Determine the [x, y] coordinate at the center of the cell enclosing the given text.  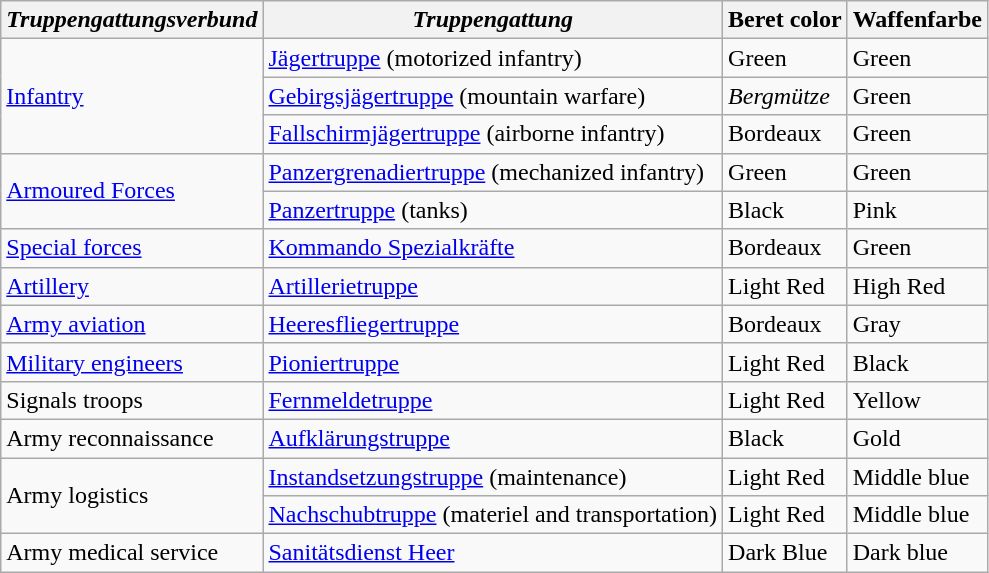
Instandsetzungstruppe (maintenance) [493, 477]
Dark blue [917, 553]
Sanitätsdienst Heer [493, 553]
Infantry [132, 96]
Pink [917, 210]
Gold [917, 438]
Waffenfarbe [917, 20]
Artillerietruppe [493, 286]
Special forces [132, 248]
Panzertruppe (tanks) [493, 210]
Truppengattung [493, 20]
Fernmeldetruppe [493, 400]
Nachschubtruppe (materiel and transportation) [493, 515]
Army reconnaissance [132, 438]
Pioniertruppe [493, 362]
Truppengattungsverbund [132, 20]
Aufklärungstruppe [493, 438]
Artillery [132, 286]
Armoured Forces [132, 191]
Signals troops [132, 400]
Fallschirmjägertruppe (airborne infantry) [493, 134]
Gebirgsjägertruppe (mountain warfare) [493, 96]
Yellow [917, 400]
Kommando Spezialkräfte [493, 248]
Jägertruppe (motorized infantry) [493, 58]
Army medical service [132, 553]
High Red [917, 286]
Military engineers [132, 362]
Bergmütze [786, 96]
Army logistics [132, 496]
Beret color [786, 20]
Panzergrenadiertruppe (mechanized infantry) [493, 172]
Army aviation [132, 324]
Gray [917, 324]
Heeresfliegertruppe [493, 324]
Dark Blue [786, 553]
